Detect which cell encompasses the target text, then output its (x, y) center coordinate. 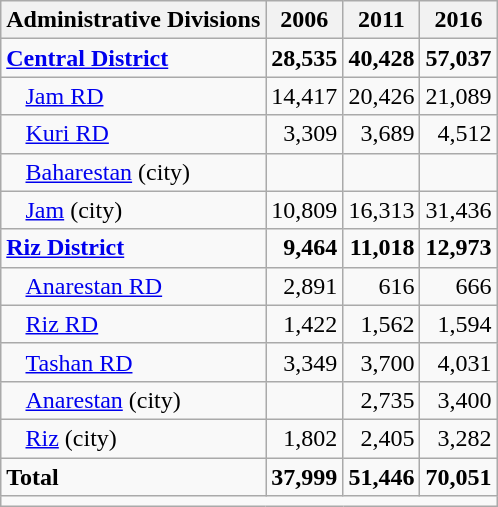
616 (382, 286)
3,689 (382, 134)
28,535 (304, 58)
Kuri RD (134, 134)
666 (458, 286)
14,417 (304, 96)
51,446 (382, 477)
2,891 (304, 286)
Anarestan (city) (134, 400)
9,464 (304, 248)
Riz RD (134, 324)
2,735 (382, 400)
31,436 (458, 210)
Total (134, 477)
20,426 (382, 96)
1,802 (304, 438)
2,405 (382, 438)
3,309 (304, 134)
3,400 (458, 400)
2011 (382, 20)
Central District (134, 58)
4,512 (458, 134)
Administrative Divisions (134, 20)
Tashan RD (134, 362)
1,422 (304, 324)
Anarestan RD (134, 286)
Baharestan (city) (134, 172)
11,018 (382, 248)
21,089 (458, 96)
2006 (304, 20)
3,282 (458, 438)
Jam RD (134, 96)
12,973 (458, 248)
4,031 (458, 362)
37,999 (304, 477)
2016 (458, 20)
57,037 (458, 58)
3,349 (304, 362)
1,562 (382, 324)
Riz (city) (134, 438)
Riz District (134, 248)
10,809 (304, 210)
40,428 (382, 58)
3,700 (382, 362)
16,313 (382, 210)
1,594 (458, 324)
70,051 (458, 477)
Jam (city) (134, 210)
